Search for the cell housing the specified text and yield its [x, y] center coordinate. 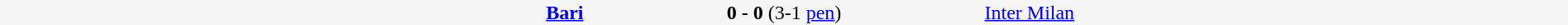
0 - 0 (3-1 pen) [784, 12]
Inter Milan [1275, 12]
Bari [293, 12]
